Extract the [x, y] coordinate from the center of the cell holding the provided text.  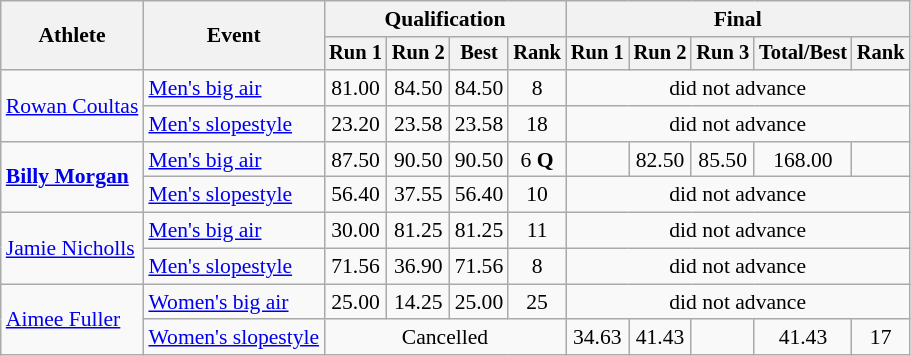
81.00 [356, 88]
Qualification [445, 19]
Billy Morgan [72, 178]
Total/Best [803, 54]
36.90 [418, 267]
Jamie Nicholls [72, 248]
11 [537, 231]
168.00 [803, 160]
Women's big air [234, 302]
37.55 [418, 195]
Rowan Coultas [72, 106]
34.63 [598, 338]
Best [480, 54]
Run 3 [722, 54]
30.00 [356, 231]
25 [537, 302]
Athlete [72, 36]
Final [738, 19]
14.25 [418, 302]
82.50 [660, 160]
23.20 [356, 124]
Aimee Fuller [72, 320]
Event [234, 36]
10 [537, 195]
17 [881, 338]
85.50 [722, 160]
Cancelled [445, 338]
6 Q [537, 160]
87.50 [356, 160]
18 [537, 124]
Women's slopestyle [234, 338]
